Determine the [x, y] coordinate at the center of the cell enclosing the given text.  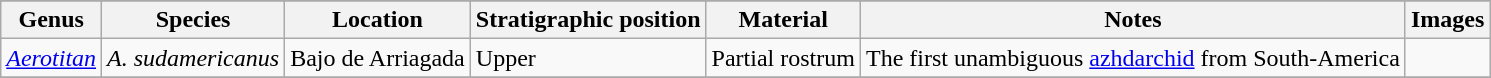
Species [194, 20]
Notes [1132, 20]
Aerotitan [52, 58]
Images [1447, 20]
Upper [588, 58]
The first unambiguous azhdarchid from South-America [1132, 58]
Location [378, 20]
Genus [52, 20]
A. sudamericanus [194, 58]
Stratigraphic position [588, 20]
Bajo de Arriagada [378, 58]
Partial rostrum [783, 58]
Material [783, 20]
